Scan for the cell matching the given text and deliver its [x, y] coordinate at center. 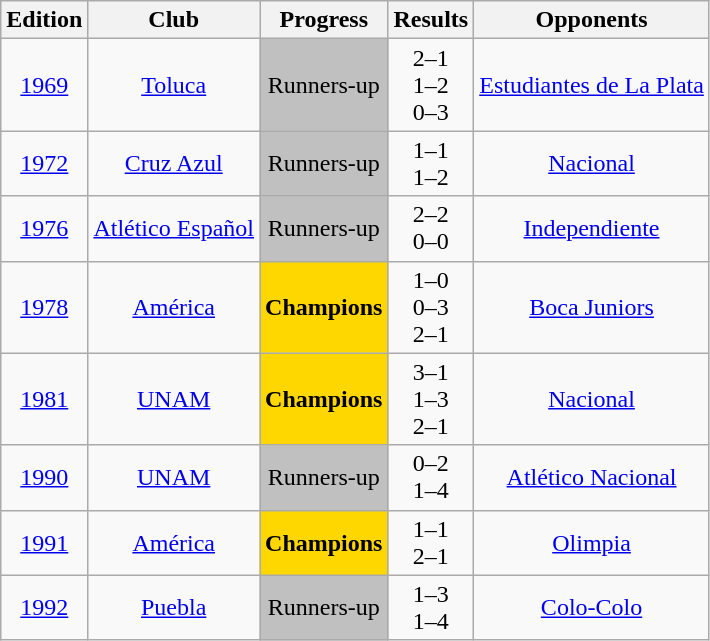
1976 [44, 228]
Estudiantes de La Plata [592, 85]
Edition [44, 20]
1969 [44, 85]
1991 [44, 542]
2–20–0 [431, 228]
1992 [44, 608]
1–31–4 [431, 608]
Club [174, 20]
Boca Juniors [592, 307]
3–11–32–1 [431, 399]
Cruz Azul [174, 164]
1981 [44, 399]
Independiente [592, 228]
1–11–2 [431, 164]
Toluca [174, 85]
2–11–20–3 [431, 85]
Olimpia [592, 542]
Opponents [592, 20]
1972 [44, 164]
1–00–32–1 [431, 307]
1990 [44, 478]
0–21–4 [431, 478]
Atlético Nacional [592, 478]
1978 [44, 307]
Atlético Español [174, 228]
Puebla [174, 608]
Progress [324, 20]
1–12–1 [431, 542]
Colo-Colo [592, 608]
Results [431, 20]
